For the text-containing cell, return its midpoint in [x, y] coordinate format. 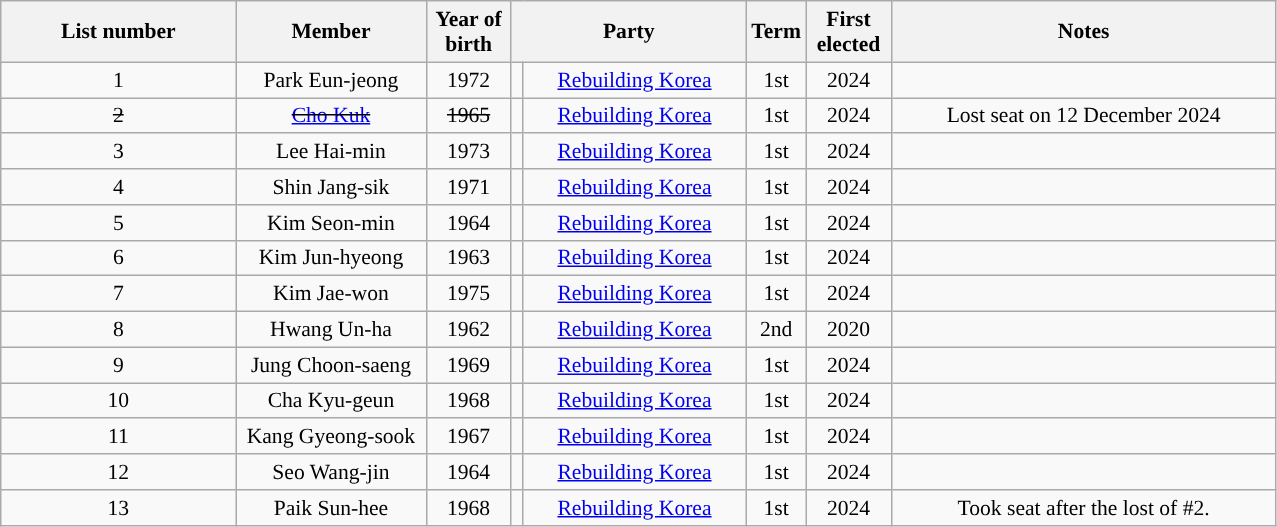
List number [118, 32]
10 [118, 401]
7 [118, 294]
1963 [468, 258]
Kim Jae-won [331, 294]
9 [118, 365]
6 [118, 258]
Lee Hai-min [331, 152]
Hwang Un-ha [331, 330]
2020 [848, 330]
Park Eun-jeong [331, 80]
1975 [468, 294]
Jung Choon-saeng [331, 365]
13 [118, 508]
3 [118, 152]
Cho Kuk [331, 116]
Took seat after the lost of #2. [1084, 508]
Kim Seon-min [331, 223]
First elected [848, 32]
1 [118, 80]
Member [331, 32]
4 [118, 187]
12 [118, 472]
5 [118, 223]
Kim Jun-hyeong [331, 258]
1962 [468, 330]
Shin Jang-sik [331, 187]
8 [118, 330]
11 [118, 437]
Kang Gyeong-sook [331, 437]
2nd [776, 330]
1971 [468, 187]
Seo Wang-jin [331, 472]
1973 [468, 152]
1969 [468, 365]
Notes [1084, 32]
Term [776, 32]
Lost seat on 12 December 2024 [1084, 116]
Party [628, 32]
Paik Sun-hee [331, 508]
1967 [468, 437]
Cha Kyu-geun [331, 401]
1972 [468, 80]
1965 [468, 116]
Year of birth [468, 32]
2 [118, 116]
